Scan for the cell matching the given text and deliver its (x, y) coordinate at center. 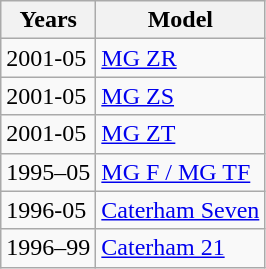
Model (180, 20)
MG F / MG TF (180, 172)
1996–99 (48, 248)
1996-05 (48, 210)
MG ZT (180, 134)
Caterham Seven (180, 210)
MG ZS (180, 96)
Caterham 21 (180, 248)
Years (48, 20)
MG ZR (180, 58)
1995–05 (48, 172)
